Determine the [x, y] coordinate at the center of the cell enclosing the given text.  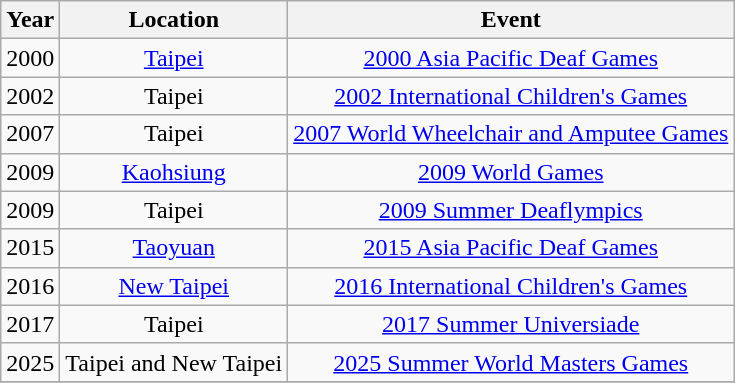
2002 International Children's Games [511, 96]
Location [174, 20]
2025 Summer World Masters Games [511, 362]
2017 [30, 324]
2015 Asia Pacific Deaf Games [511, 248]
2000 Asia Pacific Deaf Games [511, 58]
2016 International Children's Games [511, 286]
Year [30, 20]
2025 [30, 362]
2007 World Wheelchair and Amputee Games [511, 134]
Taipei and New Taipei [174, 362]
2009 Summer Deaflympics [511, 210]
2009 World Games [511, 172]
2007 [30, 134]
Kaohsiung [174, 172]
2015 [30, 248]
2017 Summer Universiade [511, 324]
Event [511, 20]
New Taipei [174, 286]
2016 [30, 286]
Taoyuan [174, 248]
2000 [30, 58]
2002 [30, 96]
